Return the (x, y) coordinate for the center point of the cell that contains the specified text.  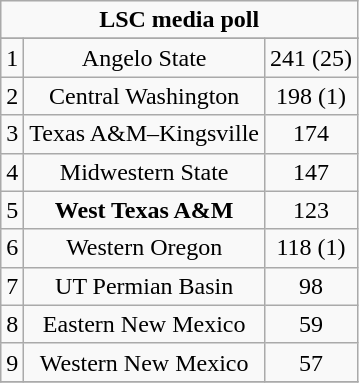
Western New Mexico (144, 362)
7 (12, 286)
57 (312, 362)
98 (312, 286)
118 (1) (312, 248)
Texas A&M–Kingsville (144, 134)
Eastern New Mexico (144, 324)
1 (12, 58)
Central Washington (144, 96)
4 (12, 172)
LSC media poll (180, 20)
UT Permian Basin (144, 286)
241 (25) (312, 58)
9 (12, 362)
8 (12, 324)
Western Oregon (144, 248)
147 (312, 172)
3 (12, 134)
174 (312, 134)
198 (1) (312, 96)
59 (312, 324)
Angelo State (144, 58)
123 (312, 210)
2 (12, 96)
West Texas A&M (144, 210)
5 (12, 210)
Midwestern State (144, 172)
6 (12, 248)
